Provide the (X, Y) coordinate of the cell's center where the given text is located.  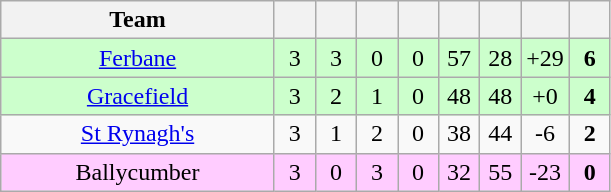
32 (460, 172)
57 (460, 58)
Team (138, 20)
Gracefield (138, 96)
28 (500, 58)
4 (590, 96)
-23 (546, 172)
-6 (546, 134)
Ballycumber (138, 172)
55 (500, 172)
44 (500, 134)
+0 (546, 96)
Ferbane (138, 58)
6 (590, 58)
38 (460, 134)
+29 (546, 58)
St Rynagh's (138, 134)
